Output the [X, Y] coordinate of the center of the cell containing the given text.  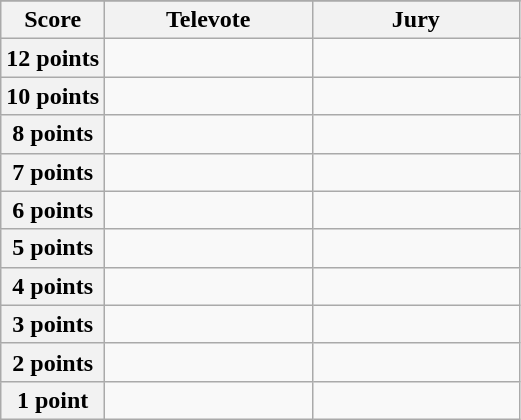
12 points [53, 58]
Televote [209, 20]
Jury [416, 20]
Score [53, 20]
1 point [53, 400]
4 points [53, 286]
2 points [53, 362]
5 points [53, 248]
8 points [53, 134]
3 points [53, 324]
10 points [53, 96]
6 points [53, 210]
7 points [53, 172]
